Capture the cell that displays the provided text and extract its (x, y) central coordinate. 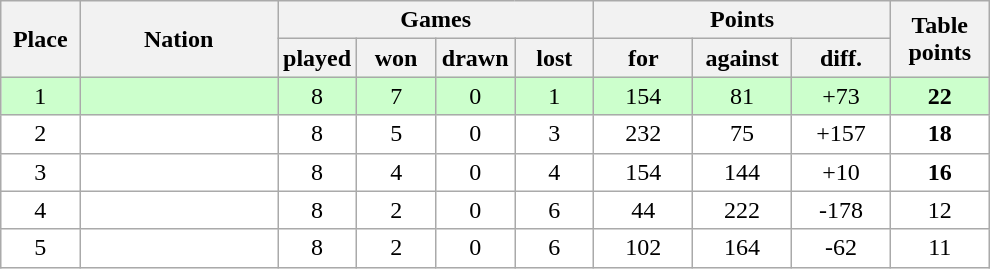
18 (940, 134)
222 (742, 210)
+10 (842, 172)
-178 (842, 210)
won (396, 58)
+157 (842, 134)
Tablepoints (940, 39)
7 (396, 96)
232 (644, 134)
for (644, 58)
164 (742, 248)
Nation (179, 39)
12 (940, 210)
Points (742, 20)
played (318, 58)
drawn (476, 58)
75 (742, 134)
Games (436, 20)
16 (940, 172)
144 (742, 172)
diff. (842, 58)
+73 (842, 96)
44 (644, 210)
81 (742, 96)
lost (554, 58)
102 (644, 248)
-62 (842, 248)
22 (940, 96)
against (742, 58)
11 (940, 248)
Place (40, 39)
